Pinpoint the cell where the given text exists, returning its [x, y] midpoint coordinate. 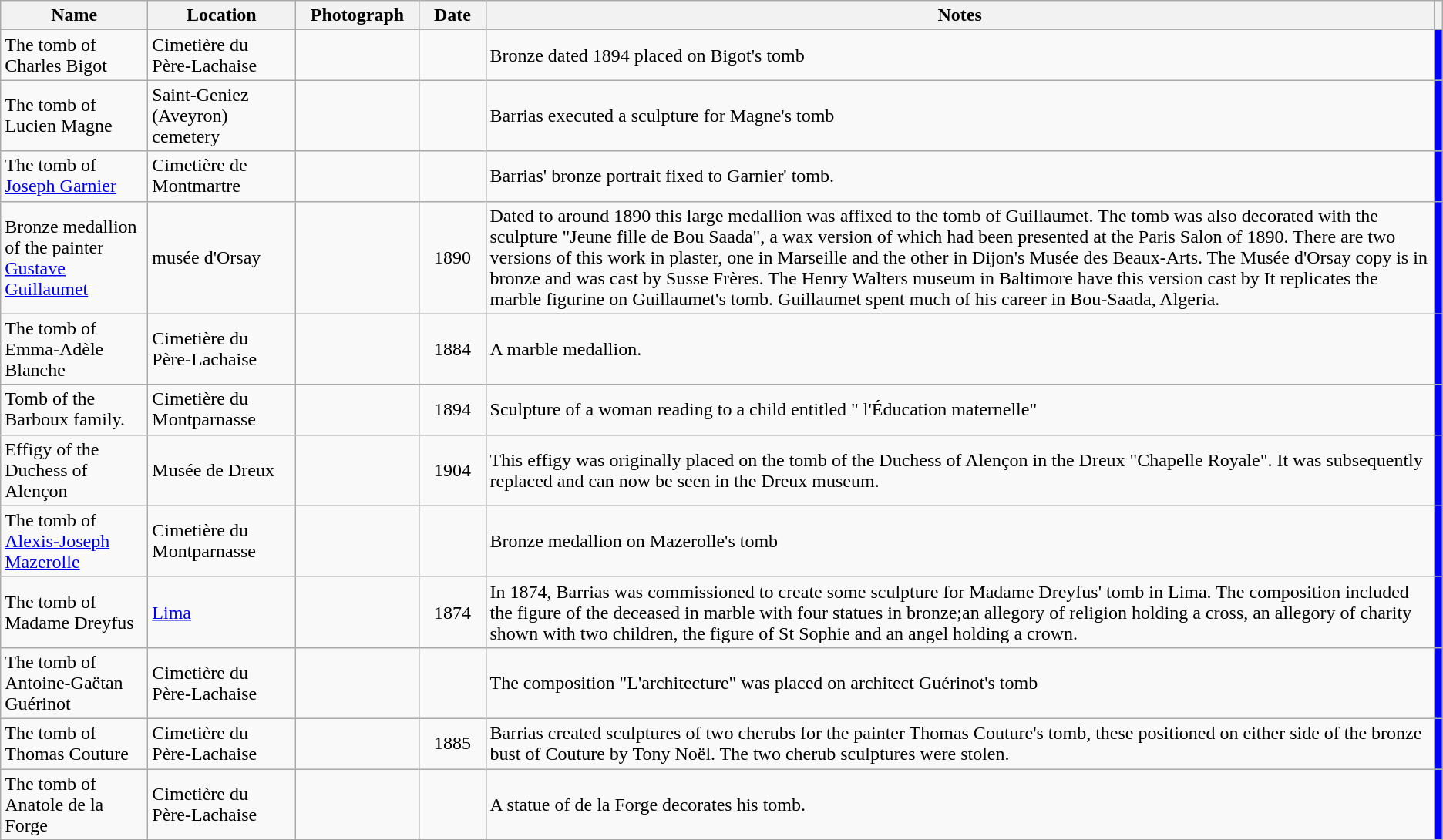
Effigy of the Duchess of Alençon [74, 470]
Bronze medallion on Mazerolle's tomb [960, 541]
The tomb of Charles Bigot [74, 55]
Date [452, 15]
Musée de Dreux [222, 470]
Bronze dated 1894 placed on Bigot's tomb [960, 55]
The tomb of Thomas Couture [74, 743]
Saint-Geniez (Aveyron) cemetery [222, 116]
The composition "L'architecture" was placed on architect Guérinot's tomb [960, 683]
The tomb of Emma-Adèle Blanche [74, 349]
Cimetière de Montmartre [222, 176]
Sculpture of a woman reading to a child entitled " l'Éducation maternelle" [960, 410]
Barrias executed a sculpture for Magne's tomb [960, 116]
A marble medallion. [960, 349]
Notes [960, 15]
Bronze medallion of the painter Gustave Guillaumet [74, 257]
Name [74, 15]
The tomb of Joseph Garnier [74, 176]
1884 [452, 349]
The tomb of Antoine-Gaëtan Guérinot [74, 683]
The tomb of Madame Dreyfus [74, 612]
A statue of de la Forge decorates his tomb. [960, 805]
Photograph [358, 15]
Location [222, 15]
1894 [452, 410]
1874 [452, 612]
The tomb of Alexis-Joseph Mazerolle [74, 541]
1904 [452, 470]
Lima [222, 612]
1890 [452, 257]
Barrias' bronze portrait fixed to Garnier' tomb. [960, 176]
Tomb of the Barboux family. [74, 410]
musée d'Orsay [222, 257]
The tomb of Anatole de la Forge [74, 805]
The tomb of Lucien Magne [74, 116]
1885 [452, 743]
